Return the [X, Y] coordinate for the center point of the cell that contains the specified text.  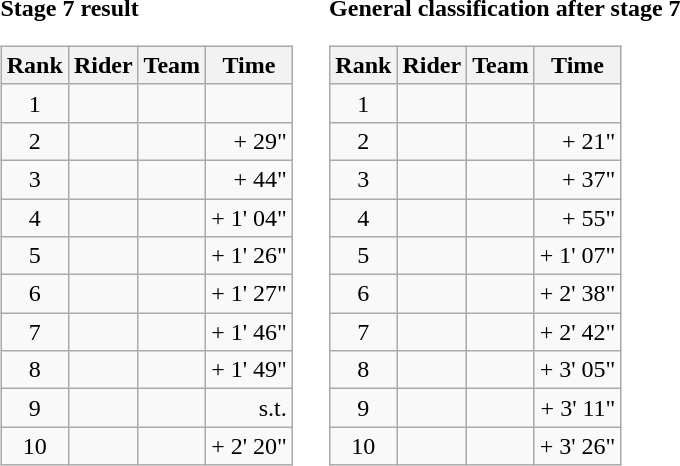
+ 2' 20" [250, 446]
+ 37" [578, 179]
+ 3' 26" [578, 446]
+ 2' 42" [578, 332]
+ 3' 11" [578, 408]
+ 21" [578, 141]
+ 44" [250, 179]
s.t. [250, 408]
+ 2' 38" [578, 294]
+ 3' 05" [578, 370]
+ 1' 49" [250, 370]
+ 1' 04" [250, 217]
+ 1' 46" [250, 332]
+ 29" [250, 141]
+ 1' 07" [578, 256]
+ 1' 26" [250, 256]
+ 1' 27" [250, 294]
+ 55" [578, 217]
